Determine the (x, y) coordinate at the center of the cell enclosing the given text.  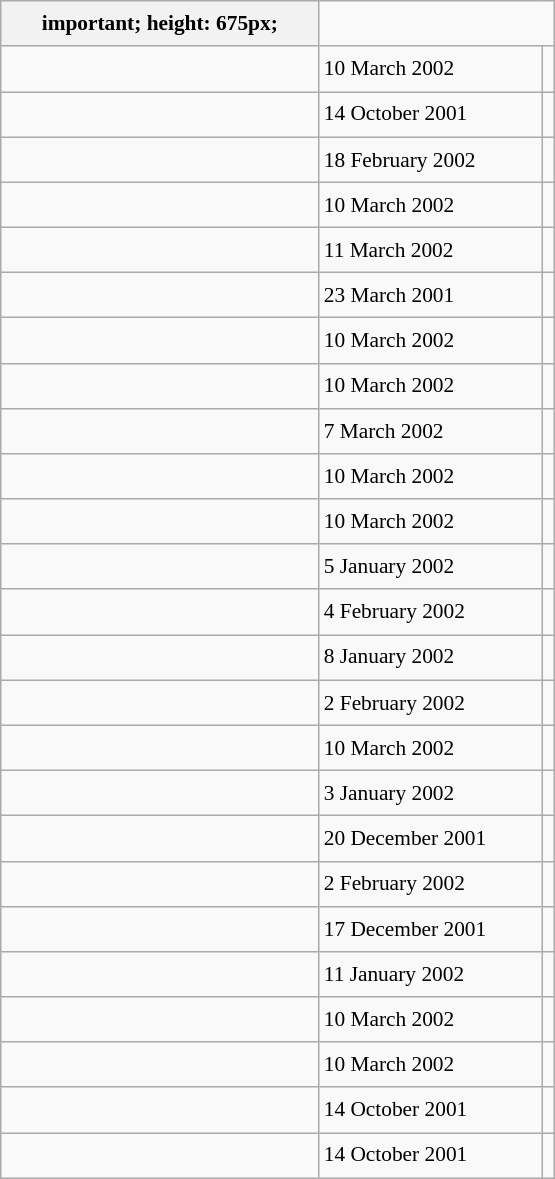
5 January 2002 (430, 566)
4 February 2002 (430, 612)
7 March 2002 (430, 430)
18 February 2002 (430, 160)
11 March 2002 (430, 250)
20 December 2001 (430, 838)
17 December 2001 (430, 928)
23 March 2001 (430, 296)
important; height: 675px; (160, 24)
3 January 2002 (430, 792)
11 January 2002 (430, 974)
8 January 2002 (430, 658)
